Extract the (x, y) coordinate from the center of the cell holding the provided text.  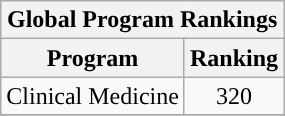
Ranking (234, 58)
Global Program Rankings (142, 20)
Clinical Medicine (93, 96)
320 (234, 96)
Program (93, 58)
